Detect which cell encompasses the target text, then output its [x, y] center coordinate. 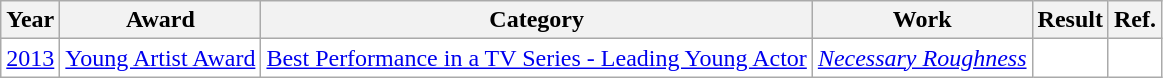
Young Artist Award [160, 58]
Necessary Roughness [922, 58]
2013 [30, 58]
Category [536, 20]
Award [160, 20]
Best Performance in a TV Series - Leading Young Actor [536, 58]
Year [30, 20]
Result [1070, 20]
Ref. [1134, 20]
Work [922, 20]
